Find where the given text appears and provide that cell's center as [X, Y] coordinate. 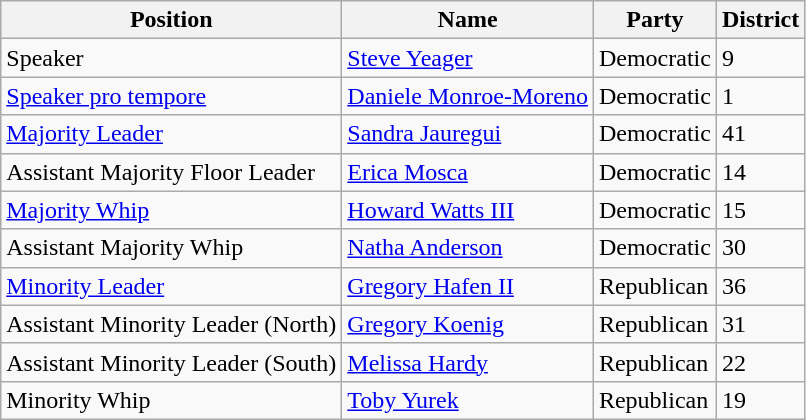
14 [760, 172]
31 [760, 324]
Natha Anderson [468, 248]
Assistant Majority Whip [172, 248]
9 [760, 58]
Erica Mosca [468, 172]
Speaker [172, 58]
Howard Watts III [468, 210]
22 [760, 362]
District [760, 20]
Minority Leader [172, 286]
15 [760, 210]
Daniele Monroe-Moreno [468, 96]
Gregory Hafen II [468, 286]
Position [172, 20]
Assistant Minority Leader (South) [172, 362]
Steve Yeager [468, 58]
Name [468, 20]
30 [760, 248]
36 [760, 286]
1 [760, 96]
Party [654, 20]
Majority Whip [172, 210]
Gregory Koenig [468, 324]
19 [760, 400]
Toby Yurek [468, 400]
Minority Whip [172, 400]
Sandra Jauregui [468, 134]
Majority Leader [172, 134]
Speaker pro tempore [172, 96]
Melissa Hardy [468, 362]
Assistant Majority Floor Leader [172, 172]
41 [760, 134]
Assistant Minority Leader (North) [172, 324]
